Capture the cell that displays the provided text and extract its (x, y) central coordinate. 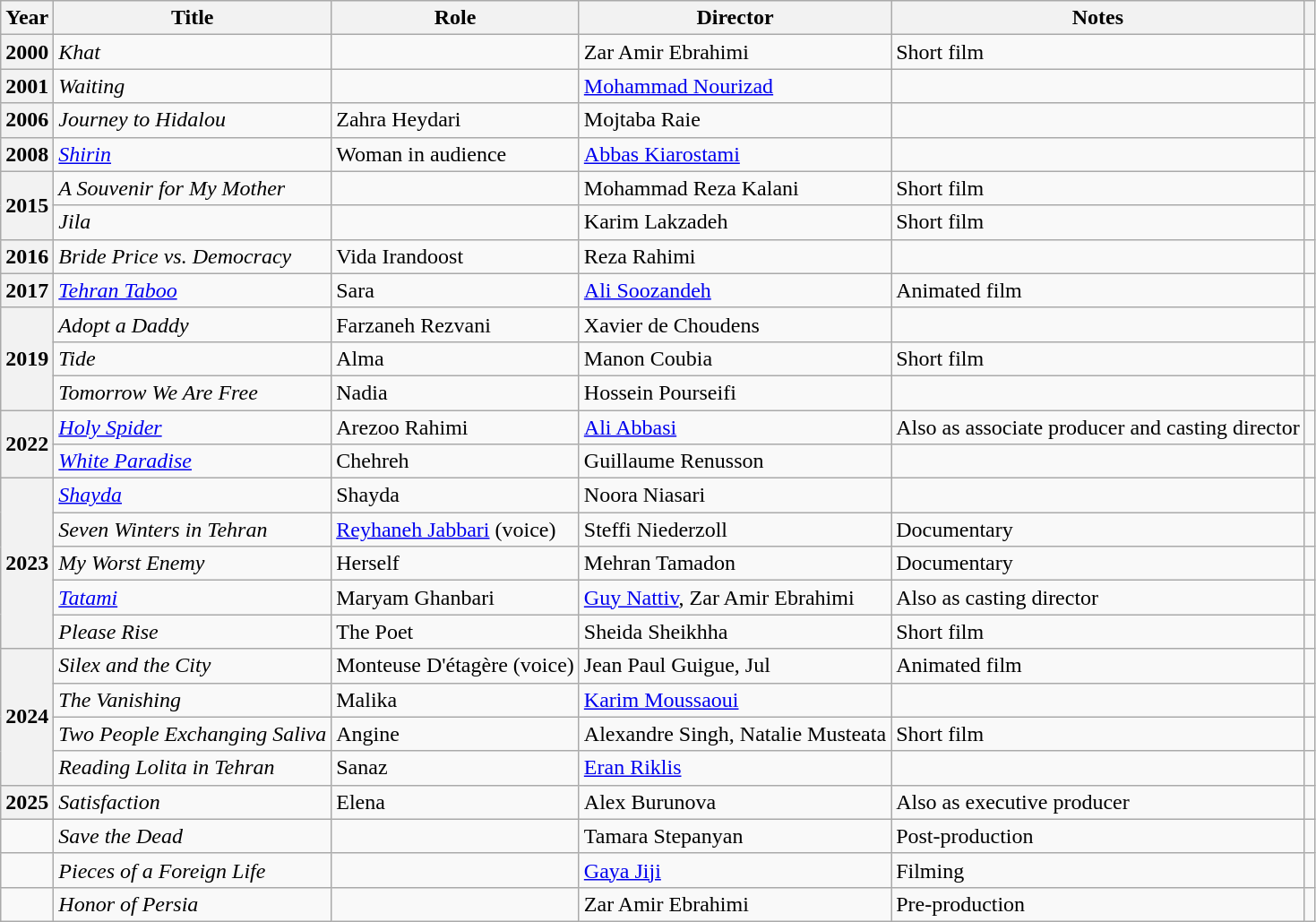
Nadia (455, 392)
Please Rise (193, 632)
2023 (27, 564)
Seven Winters in Tehran (193, 530)
2025 (27, 802)
Arezoo Rahimi (455, 427)
Journey to Hidalou (193, 120)
Also as casting director (1098, 598)
Sheida Sheikhha (735, 632)
Jean Paul Guigue, Jul (735, 666)
Eran Riklis (735, 768)
Year (27, 18)
My Worst Enemy (193, 564)
Ali Soozandeh (735, 290)
Karim Lakzadeh (735, 222)
Holy Spider (193, 427)
Reading Lolita in Tehran (193, 768)
Alex Burunova (735, 802)
The Poet (455, 632)
Bride Price vs. Democracy (193, 256)
Monteuse D'étagère (voice) (455, 666)
Gaya Jiji (735, 870)
The Vanishing (193, 700)
Hossein Pourseifi (735, 392)
A Souvenir for My Mother (193, 188)
2000 (27, 52)
Tatami (193, 598)
Satisfaction (193, 802)
Guillaume Renusson (735, 461)
Tide (193, 358)
Mohammad Nourizad (735, 86)
Reyhaneh Jabbari (voice) (455, 530)
2015 (27, 205)
Guy Nattiv, Zar Amir Ebrahimi (735, 598)
Angine (455, 734)
Jila (193, 222)
Sanaz (455, 768)
Khat (193, 52)
Also as executive producer (1098, 802)
Title (193, 18)
Tamara Stepanyan (735, 836)
2001 (27, 86)
Ali Abbasi (735, 427)
Maryam Ghanbari (455, 598)
2017 (27, 290)
Woman in audience (455, 154)
Post-production (1098, 836)
Abbas Kiarostami (735, 154)
Director (735, 18)
Vida Irandoost (455, 256)
Sara (455, 290)
Pieces of a Foreign Life (193, 870)
White Paradise (193, 461)
Elena (455, 802)
Reza Rahimi (735, 256)
Tomorrow We Are Free (193, 392)
Chehreh (455, 461)
Manon Coubia (735, 358)
Farzaneh Rezvani (455, 324)
Noora Niasari (735, 495)
Waiting (193, 86)
Mehran Tamadon (735, 564)
Mohammad Reza Kalani (735, 188)
Role (455, 18)
2006 (27, 120)
Honor of Persia (193, 904)
Pre-production (1098, 904)
2008 (27, 154)
Adopt a Daddy (193, 324)
2016 (27, 256)
Alexandre Singh, Natalie Musteata (735, 734)
2022 (27, 444)
Zahra Heydari (455, 120)
2024 (27, 717)
Silex and the City (193, 666)
Also as associate producer and casting director (1098, 427)
2019 (27, 358)
Steffi Niederzoll (735, 530)
Malika (455, 700)
Two People Exchanging Saliva (193, 734)
Herself (455, 564)
Save the Dead (193, 836)
Karim Moussaoui (735, 700)
Xavier de Choudens (735, 324)
Filming (1098, 870)
Alma (455, 358)
Mojtaba Raie (735, 120)
Shirin (193, 154)
Notes (1098, 18)
Tehran Taboo (193, 290)
